Identify which cell holds the provided text, then report its [x, y] central coordinate. 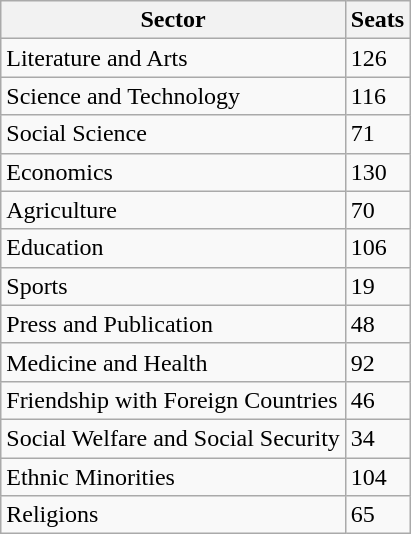
48 [377, 324]
Science and Technology [174, 96]
Sector [174, 20]
34 [377, 438]
104 [377, 477]
Literature and Arts [174, 58]
126 [377, 58]
71 [377, 134]
106 [377, 248]
116 [377, 96]
19 [377, 286]
46 [377, 400]
Social Science [174, 134]
Press and Publication [174, 324]
Economics [174, 172]
Religions [174, 515]
Agriculture [174, 210]
Medicine and Health [174, 362]
Seats [377, 20]
Ethnic Minorities [174, 477]
92 [377, 362]
Sports [174, 286]
65 [377, 515]
Education [174, 248]
130 [377, 172]
Social Welfare and Social Security [174, 438]
70 [377, 210]
Friendship with Foreign Countries [174, 400]
